For the text-containing cell, return its midpoint in (x, y) coordinate format. 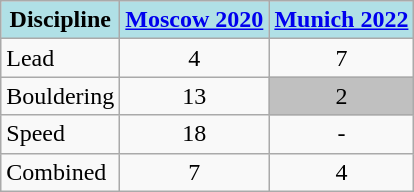
13 (194, 96)
Munich 2022 (342, 20)
Bouldering (60, 96)
- (342, 134)
18 (194, 134)
2 (342, 96)
Lead (60, 58)
Discipline (60, 20)
Speed (60, 134)
Combined (60, 172)
Moscow 2020 (194, 20)
